Pinpoint the cell where the given text exists, returning its [x, y] midpoint coordinate. 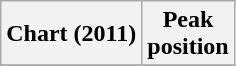
Peak position [188, 34]
Chart (2011) [72, 34]
